Pinpoint the cell where the given text exists, returning its (x, y) midpoint coordinate. 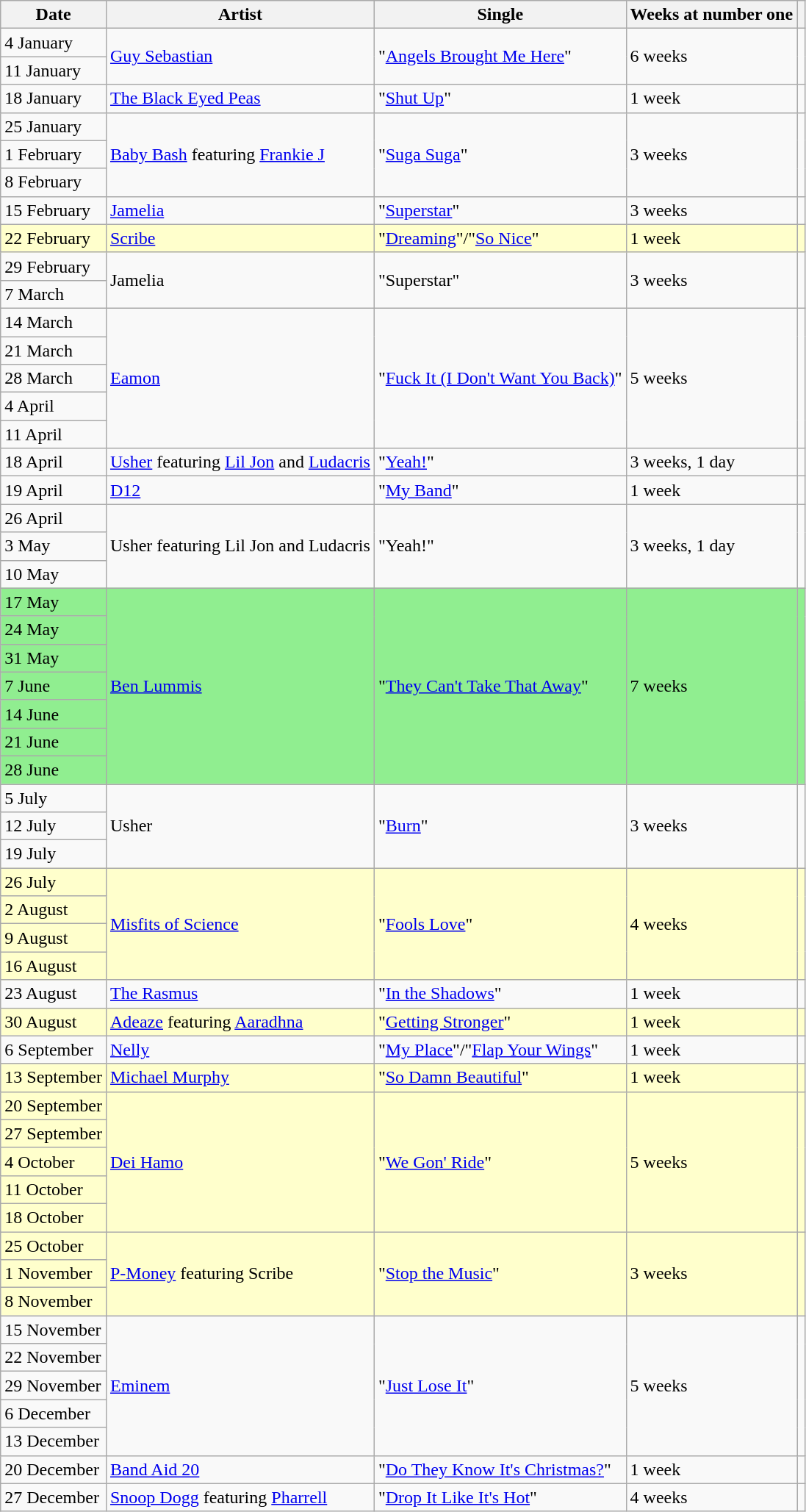
"Angels Brought Me Here" (500, 57)
"Drop It Like It's Hot" (500, 1497)
30 August (54, 1022)
Weeks at number one (711, 15)
17 May (54, 602)
27 September (54, 1133)
Artist (240, 15)
26 July (54, 882)
Dei Hamo (240, 1161)
Baby Bash featuring Frankie J (240, 154)
18 January (54, 98)
Band Aid 20 (240, 1469)
Guy Sebastian (240, 57)
3 May (54, 546)
28 March (54, 379)
"Suga Suga" (500, 154)
The Black Eyed Peas (240, 98)
24 May (54, 630)
"My Place"/"Flap Your Wings" (500, 1050)
"Stop the Music" (500, 1274)
14 June (54, 714)
The Rasmus (240, 994)
11 October (54, 1189)
15 February (54, 210)
4 October (54, 1161)
"Just Lose It" (500, 1386)
Snoop Dogg featuring Pharrell (240, 1497)
25 October (54, 1246)
1 November (54, 1274)
16 August (54, 966)
27 December (54, 1497)
29 November (54, 1386)
"Dreaming"/"So Nice" (500, 238)
15 November (54, 1330)
1 February (54, 154)
"Shut Up" (500, 98)
D12 (240, 490)
Misfits of Science (240, 924)
13 September (54, 1078)
7 March (54, 294)
20 September (54, 1106)
23 August (54, 994)
9 August (54, 938)
8 February (54, 182)
P-Money featuring Scribe (240, 1274)
21 June (54, 742)
Adeaze featuring Aaradhna (240, 1022)
5 July (54, 798)
Usher (240, 825)
19 April (54, 490)
29 February (54, 266)
"They Can't Take That Away" (500, 686)
14 March (54, 322)
20 December (54, 1469)
4 January (54, 43)
"Fuck It (I Don't Want You Back)" (500, 378)
22 November (54, 1358)
Single (500, 15)
26 April (54, 518)
11 April (54, 434)
"Getting Stronger" (500, 1022)
Scribe (240, 238)
Eminem (240, 1386)
25 January (54, 126)
"Do They Know It's Christmas?" (500, 1469)
6 December (54, 1414)
7 weeks (711, 686)
21 March (54, 351)
18 April (54, 462)
"Fools Love" (500, 924)
13 December (54, 1441)
"Burn" (500, 825)
22 February (54, 238)
12 July (54, 826)
8 November (54, 1302)
Nelly (240, 1050)
"My Band" (500, 490)
11 January (54, 71)
28 June (54, 770)
Eamon (240, 378)
2 August (54, 910)
10 May (54, 574)
19 July (54, 854)
"We Gon' Ride" (500, 1161)
6 weeks (711, 57)
4 April (54, 406)
31 May (54, 658)
Date (54, 15)
18 October (54, 1217)
Michael Murphy (240, 1078)
Ben Lummis (240, 686)
7 June (54, 686)
6 September (54, 1050)
"In the Shadows" (500, 994)
"So Damn Beautiful" (500, 1078)
